Return [x, y] of the center of cell containing provided text 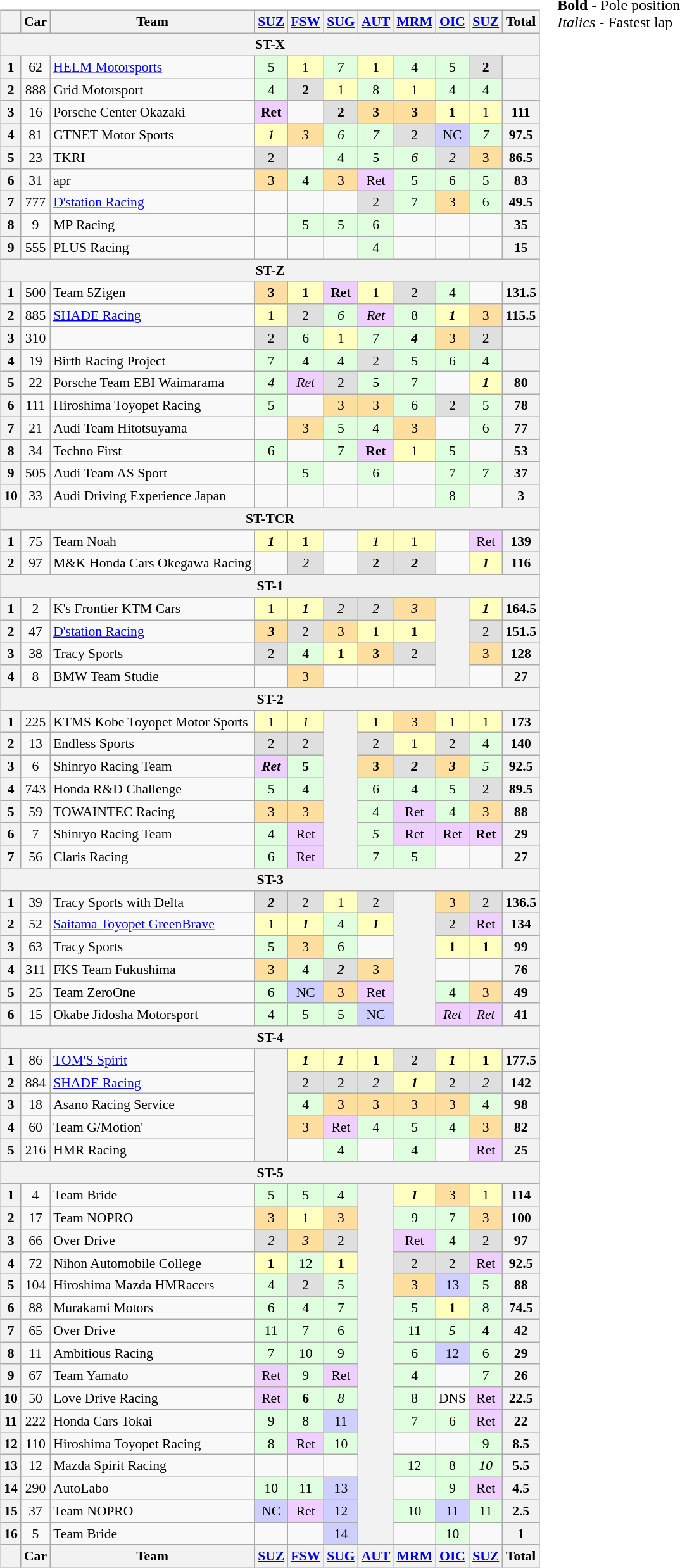
177.5 [520, 1060]
140 [520, 744]
77 [520, 428]
49.5 [520, 203]
Audi Team Hitotsuyama [152, 428]
HMR Racing [152, 1150]
80 [520, 383]
19 [35, 360]
42 [520, 1331]
HELM Motorsports [152, 67]
83 [520, 180]
KTMS Kobe Toyopet Motor Sports [152, 721]
Claris Racing [152, 857]
TOWAINTEC Racing [152, 812]
134 [520, 925]
56 [35, 857]
225 [35, 721]
131.5 [520, 293]
Team ZeroOne [152, 992]
MP Racing [152, 225]
114 [520, 1195]
TKRI [152, 158]
TOM'S Spirit [152, 1060]
173 [520, 721]
110 [35, 1443]
4.5 [520, 1488]
290 [35, 1488]
PLUS Racing [152, 248]
82 [520, 1127]
63 [35, 947]
Mazda Spirit Racing [152, 1466]
Audi Driving Experience Japan [152, 496]
885 [35, 315]
310 [35, 338]
52 [35, 925]
78 [520, 405]
Porsche Center Okazaki [152, 112]
38 [35, 654]
72 [35, 1263]
116 [520, 564]
Okabe Jidosha Motorsport [152, 1015]
139 [520, 541]
FKS Team Fukushima [152, 970]
60 [35, 1127]
505 [35, 473]
AutoLabo [152, 1488]
743 [35, 789]
100 [520, 1218]
Honda R&D Challenge [152, 789]
104 [35, 1286]
86.5 [520, 158]
17 [35, 1218]
Love Drive Racing [152, 1398]
136.5 [520, 902]
26 [520, 1375]
500 [35, 293]
222 [35, 1421]
555 [35, 248]
Techno First [152, 451]
115.5 [520, 315]
Saitama Toyopet GreenBrave [152, 925]
164.5 [520, 609]
41 [520, 1015]
151.5 [520, 631]
Audi Team AS Sport [152, 473]
23 [35, 158]
89.5 [520, 789]
62 [35, 67]
50 [35, 1398]
35 [520, 225]
GTNET Motor Sports [152, 135]
ST-1 [270, 586]
22.5 [520, 1398]
97.5 [520, 135]
75 [35, 541]
Murakami Motors [152, 1308]
76 [520, 970]
2.5 [520, 1511]
ST-4 [270, 1037]
53 [520, 451]
39 [35, 902]
49 [520, 992]
888 [35, 90]
21 [35, 428]
Birth Racing Project [152, 360]
33 [35, 496]
BMW Team Studie [152, 676]
ST-5 [270, 1173]
Team Yamato [152, 1375]
216 [35, 1150]
81 [35, 135]
74.5 [520, 1308]
ST-2 [270, 699]
98 [520, 1105]
67 [35, 1375]
86 [35, 1060]
Nihon Automobile College [152, 1263]
ST-TCR [270, 519]
Asano Racing Service [152, 1105]
M&K Honda Cars Okegawa Racing [152, 564]
18 [35, 1105]
Ambitious Racing [152, 1353]
8.5 [520, 1443]
ST-3 [270, 880]
99 [520, 947]
5.5 [520, 1466]
128 [520, 654]
Team 5Zigen [152, 293]
Hiroshima Mazda HMRacers [152, 1286]
47 [35, 631]
Team G/Motion' [152, 1127]
66 [35, 1241]
DNS [452, 1398]
ST-X [270, 44]
59 [35, 812]
311 [35, 970]
apr [152, 180]
65 [35, 1331]
K's Frontier KTM Cars [152, 609]
31 [35, 180]
142 [520, 1082]
Endless Sports [152, 744]
884 [35, 1082]
Porsche Team EBI Waimarama [152, 383]
Team Noah [152, 541]
Grid Motorsport [152, 90]
Honda Cars Tokai [152, 1421]
Tracy Sports with Delta [152, 902]
777 [35, 203]
34 [35, 451]
ST-Z [270, 270]
